Return [x, y] of the center of cell containing provided text 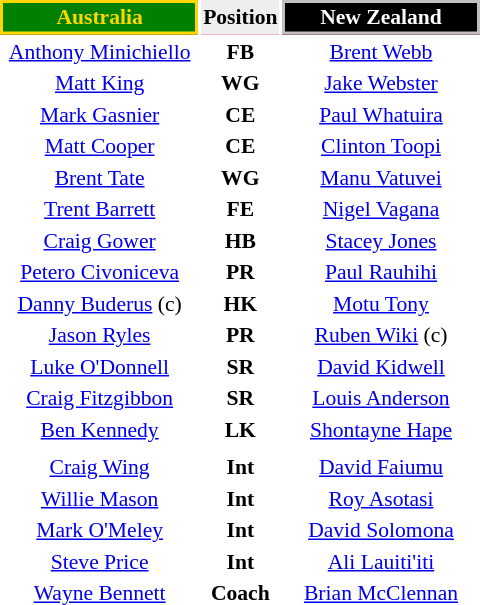
Jason Ryles [100, 335]
Matt King [100, 83]
Luke O'Donnell [100, 366]
Brent Tate [100, 178]
LK [240, 430]
New Zealand [381, 17]
Position [240, 17]
Louis Anderson [381, 398]
Matt Cooper [100, 146]
Steve Price [100, 562]
FE [240, 209]
Paul Whatuira [381, 114]
HK [240, 304]
David Faiumu [381, 467]
Trent Barrett [100, 209]
Petero Civoniceva [100, 272]
Ali Lauiti'iti [381, 562]
Paul Rauhihi [381, 272]
Manu Vatuvei [381, 178]
Craig Wing [100, 467]
Mark O'Meley [100, 530]
Australia [100, 17]
Craig Gower [100, 240]
David Kidwell [381, 366]
Mark Gasnier [100, 114]
Craig Fitzgibbon [100, 398]
Ben Kennedy [100, 430]
Anthony Minichiello [100, 52]
FB [240, 52]
Willie Mason [100, 498]
HB [240, 240]
Roy Asotasi [381, 498]
David Solomona [381, 530]
Shontayne Hape [381, 430]
Jake Webster [381, 83]
Brent Webb [381, 52]
Nigel Vagana [381, 209]
Stacey Jones [381, 240]
Danny Buderus (c) [100, 304]
Clinton Toopi [381, 146]
Ruben Wiki (c) [381, 335]
Motu Tony [381, 304]
